From the cell containing the given text, extract its center point as [x, y] coordinate. 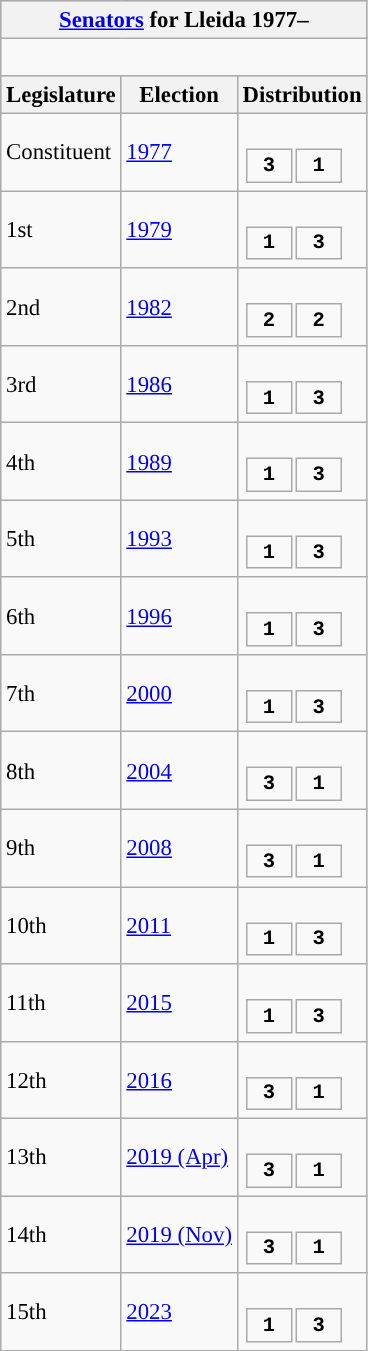
2008 [179, 848]
Senators for Lleida 1977– [184, 20]
2nd [61, 306]
15th [61, 1312]
Election [179, 95]
2004 [179, 770]
Constituent [61, 152]
2 2 [302, 306]
12th [61, 1080]
1986 [179, 384]
1st [61, 230]
1989 [179, 462]
10th [61, 926]
1982 [179, 306]
2019 (Nov) [179, 1234]
2016 [179, 1080]
11th [61, 1002]
9th [61, 848]
Legislature [61, 95]
1977 [179, 152]
1993 [179, 538]
1996 [179, 616]
2015 [179, 1002]
6th [61, 616]
2000 [179, 694]
7th [61, 694]
14th [61, 1234]
1979 [179, 230]
13th [61, 1158]
Distribution [302, 95]
3rd [61, 384]
2023 [179, 1312]
2011 [179, 926]
8th [61, 770]
2019 (Apr) [179, 1158]
5th [61, 538]
4th [61, 462]
